From the cell containing the given text, extract its center point as [X, Y] coordinate. 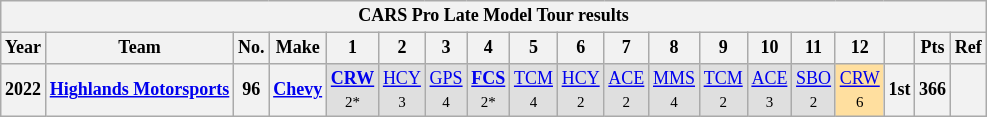
9 [723, 48]
MMS4 [674, 90]
Ref [968, 48]
ACE2 [626, 90]
FCS2* [488, 90]
HCY2 [580, 90]
366 [933, 90]
7 [626, 48]
6 [580, 48]
3 [446, 48]
TCM4 [534, 90]
CARS Pro Late Model Tour results [494, 16]
96 [252, 90]
SBO2 [814, 90]
4 [488, 48]
TCM2 [723, 90]
11 [814, 48]
GPS4 [446, 90]
Highlands Motorsports [139, 90]
2 [402, 48]
5 [534, 48]
1st [900, 90]
Chevy [298, 90]
Pts [933, 48]
Team [139, 48]
1 [352, 48]
No. [252, 48]
8 [674, 48]
ACE3 [770, 90]
CRW6 [860, 90]
Year [24, 48]
CRW2* [352, 90]
10 [770, 48]
HCY3 [402, 90]
2022 [24, 90]
12 [860, 48]
Make [298, 48]
